Capture the cell that displays the provided text and extract its [x, y] central coordinate. 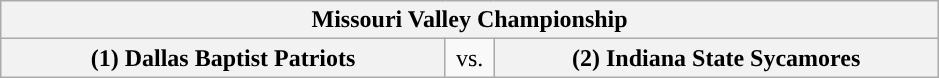
(1) Dallas Baptist Patriots [224, 58]
vs. [470, 58]
Missouri Valley Championship [470, 20]
(2) Indiana State Sycamores [716, 58]
